Determine the (x, y) coordinate at the center of the cell enclosing the given text.  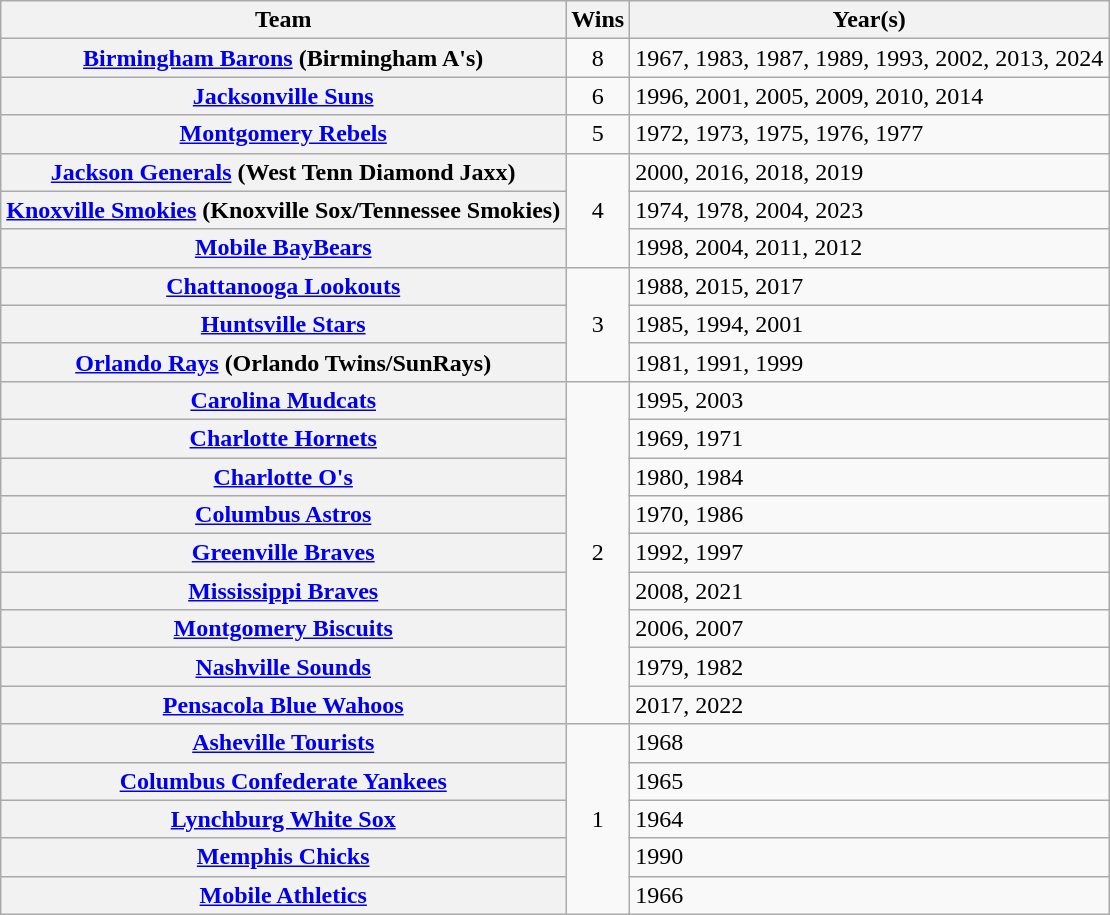
6 (598, 96)
Mississippi Braves (284, 591)
Montgomery Biscuits (284, 629)
4 (598, 210)
Huntsville Stars (284, 324)
1966 (870, 895)
Wins (598, 20)
1990 (870, 857)
1974, 1978, 2004, 2023 (870, 210)
1967, 1983, 1987, 1989, 1993, 2002, 2013, 2024 (870, 58)
Montgomery Rebels (284, 134)
1970, 1986 (870, 515)
Jacksonville Suns (284, 96)
1980, 1984 (870, 477)
1985, 1994, 2001 (870, 324)
2006, 2007 (870, 629)
1968 (870, 743)
1988, 2015, 2017 (870, 286)
Nashville Sounds (284, 667)
1972, 1973, 1975, 1976, 1977 (870, 134)
1 (598, 819)
1965 (870, 781)
1996, 2001, 2005, 2009, 2010, 2014 (870, 96)
Columbus Confederate Yankees (284, 781)
Columbus Astros (284, 515)
Year(s) (870, 20)
1979, 1982 (870, 667)
Asheville Tourists (284, 743)
2000, 2016, 2018, 2019 (870, 172)
Charlotte O's (284, 477)
2017, 2022 (870, 705)
Mobile BayBears (284, 248)
Mobile Athletics (284, 895)
2008, 2021 (870, 591)
3 (598, 324)
1969, 1971 (870, 438)
Pensacola Blue Wahoos (284, 705)
1992, 1997 (870, 553)
Lynchburg White Sox (284, 819)
Carolina Mudcats (284, 400)
Birmingham Barons (Birmingham A's) (284, 58)
8 (598, 58)
Orlando Rays (Orlando Twins/SunRays) (284, 362)
Jackson Generals (West Tenn Diamond Jaxx) (284, 172)
Knoxville Smokies (Knoxville Sox/Tennessee Smokies) (284, 210)
1981, 1991, 1999 (870, 362)
1995, 2003 (870, 400)
Greenville Braves (284, 553)
Memphis Chicks (284, 857)
1998, 2004, 2011, 2012 (870, 248)
1964 (870, 819)
Team (284, 20)
Charlotte Hornets (284, 438)
2 (598, 552)
5 (598, 134)
Chattanooga Lookouts (284, 286)
